Return the [x, y] coordinate for the center point of the cell that contains the specified text.  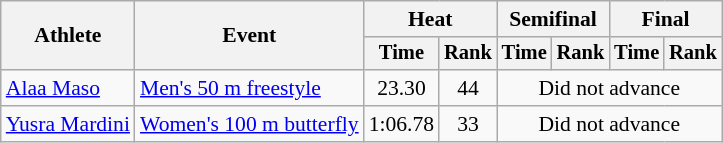
Men's 50 m freestyle [250, 88]
1:06.78 [402, 124]
23.30 [402, 88]
Yusra Mardini [68, 124]
Athlete [68, 36]
Event [250, 36]
Semifinal [553, 19]
Heat [430, 19]
44 [468, 88]
Final [665, 19]
Alaa Maso [68, 88]
33 [468, 124]
Women's 100 m butterfly [250, 124]
